Capture the cell that displays the provided text and extract its (X, Y) central coordinate. 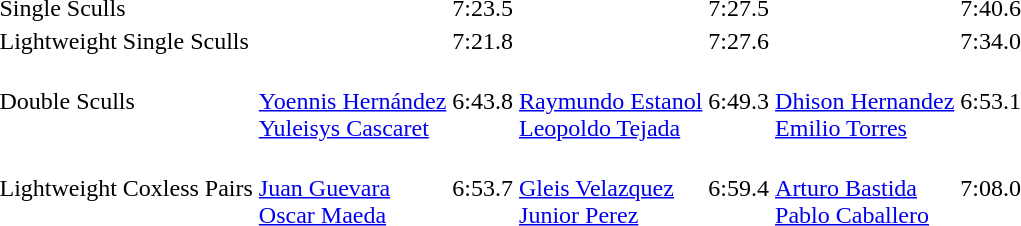
6:43.8 (483, 101)
Dhison HernandezEmilio Torres (865, 101)
Yoennis HernándezYuleisys Cascaret (352, 101)
7:21.8 (483, 41)
Raymundo EstanolLeopoldo Tejada (611, 101)
6:49.3 (739, 101)
7:27.6 (739, 41)
